Search for the cell housing the specified text and yield its [x, y] center coordinate. 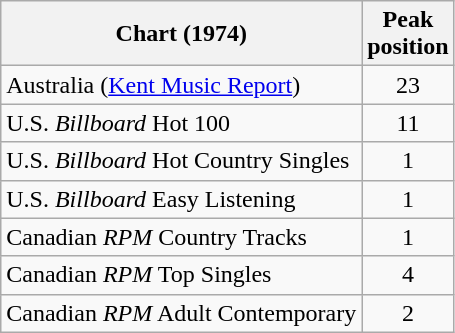
U.S. Billboard Easy Listening [182, 199]
Chart (1974) [182, 34]
Australia (Kent Music Report) [182, 85]
2 [408, 313]
Peakposition [408, 34]
11 [408, 123]
Canadian RPM Top Singles [182, 275]
U.S. Billboard Hot 100 [182, 123]
23 [408, 85]
U.S. Billboard Hot Country Singles [182, 161]
4 [408, 275]
Canadian RPM Adult Contemporary [182, 313]
Canadian RPM Country Tracks [182, 237]
